Extract the [x, y] coordinate from the center of the cell holding the provided text.  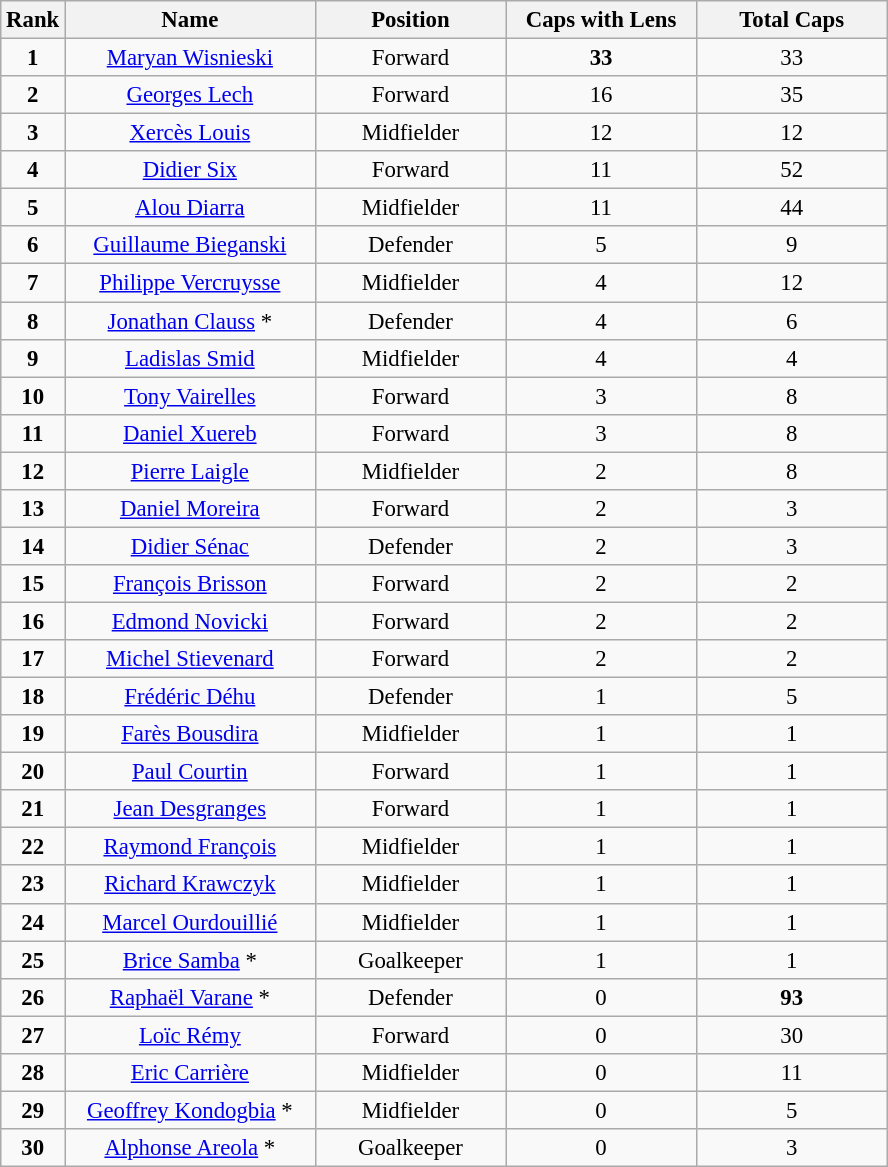
22 [33, 847]
Raphaël Varane * [190, 997]
10 [33, 396]
Michel Stievenard [190, 659]
Pierre Laigle [190, 471]
44 [792, 208]
Maryan Wisnieski [190, 58]
18 [33, 697]
26 [33, 997]
Caps with Lens [602, 20]
19 [33, 734]
Farès Bousdira [190, 734]
Jean Desgranges [190, 809]
13 [33, 509]
Didier Sénac [190, 546]
Name [190, 20]
Marcel Ourdouillié [190, 922]
15 [33, 584]
Eric Carrière [190, 1073]
Position [410, 20]
Raymond François [190, 847]
52 [792, 170]
Ladislas Smid [190, 358]
23 [33, 885]
Guillaume Bieganski [190, 245]
Frédéric Déhu [190, 697]
14 [33, 546]
93 [792, 997]
35 [792, 95]
Paul Courtin [190, 772]
21 [33, 809]
Alphonse Areola * [190, 1148]
7 [33, 283]
Alou Diarra [190, 208]
François Brisson [190, 584]
Tony Vairelles [190, 396]
Geoffrey Kondogbia * [190, 1110]
Richard Krawczyk [190, 885]
24 [33, 922]
Edmond Novicki [190, 621]
Georges Lech [190, 95]
Total Caps [792, 20]
Philippe Vercruysse [190, 283]
27 [33, 1035]
20 [33, 772]
Daniel Xuereb [190, 433]
Brice Samba * [190, 960]
25 [33, 960]
Jonathan Clauss * [190, 321]
Didier Six [190, 170]
Xercès Louis [190, 133]
Rank [33, 20]
Loïc Rémy [190, 1035]
Daniel Moreira [190, 509]
17 [33, 659]
28 [33, 1073]
29 [33, 1110]
